Determine the [X, Y] coordinate at the center of the cell enclosing the given text.  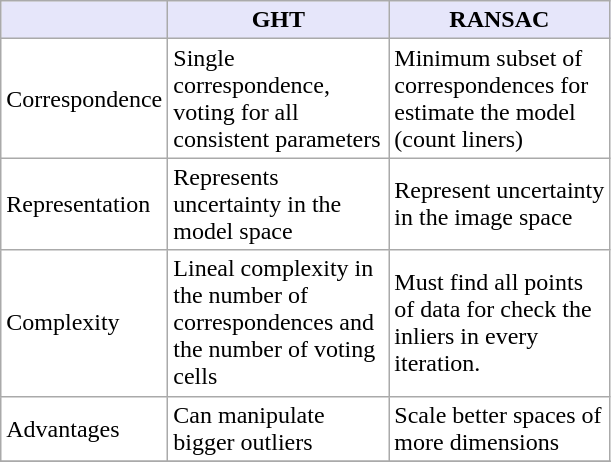
Minimum subset of correspondences for estimate the model (count liners) [500, 98]
Scale better spaces of more dimensions [500, 428]
Can manipulate bigger outliers [278, 428]
Advantages [84, 428]
Representation [84, 204]
Complexity [84, 323]
Must find all points of data for check the inliers in every iteration. [500, 323]
Represents uncertainty in the model space [278, 204]
GHT [278, 20]
Lineal complexity in the number of correspondences and the number of voting cells [278, 323]
Represent uncertainty in the image space [500, 204]
Correspondence [84, 98]
Single correspondence, voting for all consistent parameters [278, 98]
RANSAC [500, 20]
